Return (x, y) of the center of cell containing provided text 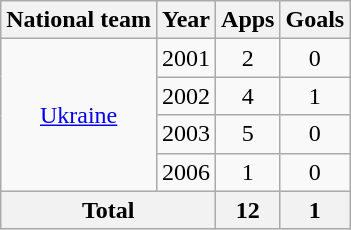
2 (248, 58)
National team (79, 20)
2002 (186, 96)
Ukraine (79, 115)
4 (248, 96)
Goals (315, 20)
2003 (186, 134)
Year (186, 20)
Total (108, 210)
2001 (186, 58)
2006 (186, 172)
5 (248, 134)
12 (248, 210)
Apps (248, 20)
